Identify which cell holds the provided text, then report its [x, y] central coordinate. 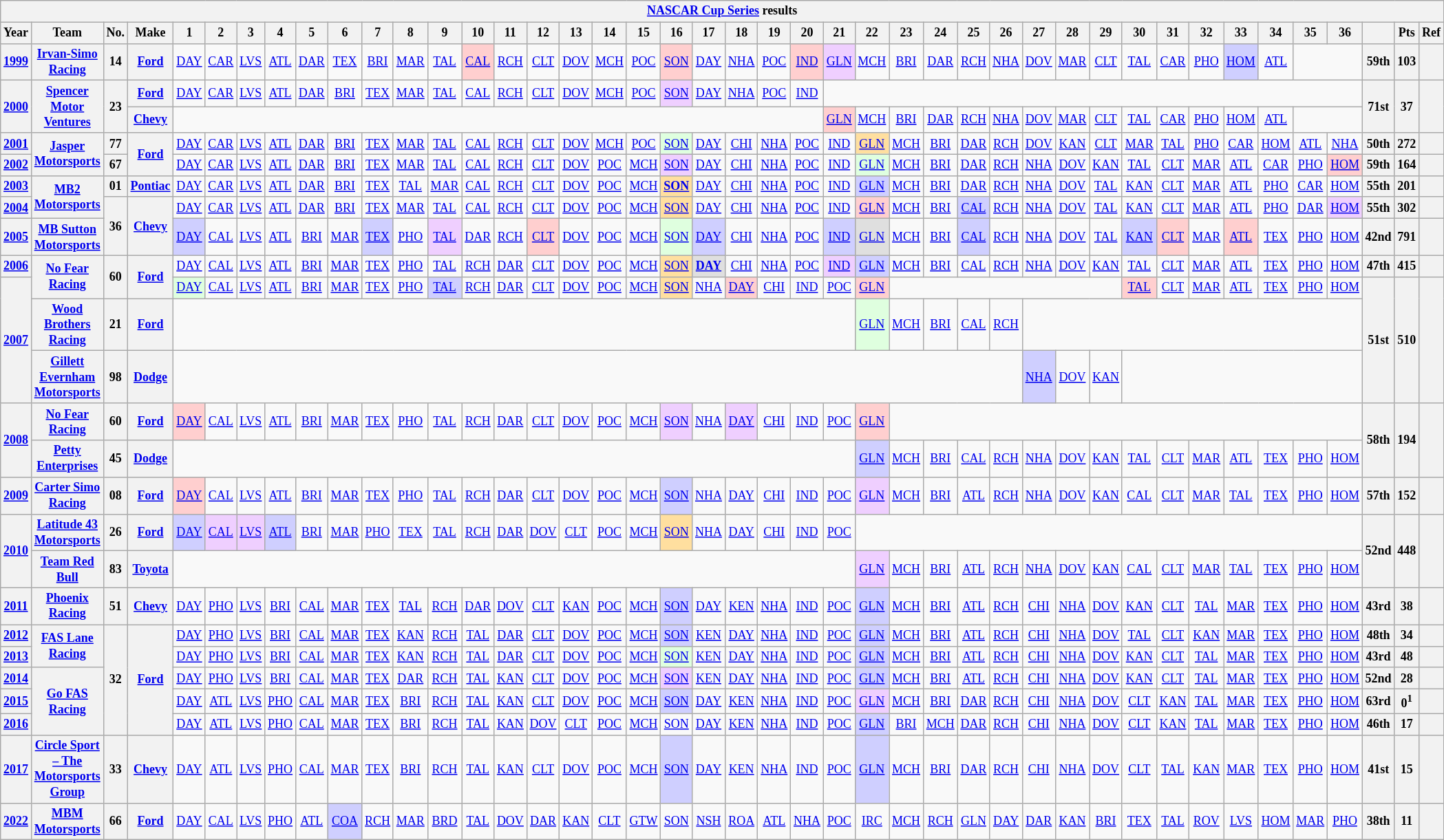
5 [311, 33]
2011 [17, 606]
2012 [17, 636]
MBM Motorsports [67, 821]
Latitude 43 Motorsports [67, 532]
2001 [17, 143]
Circle Sport – The Motorsports Group [67, 769]
7 [378, 33]
MB Sutton Motorsports [67, 237]
2014 [17, 678]
45 [116, 459]
10 [478, 33]
NSH [709, 821]
42nd [1378, 237]
BRD [445, 821]
30 [1139, 33]
20 [807, 33]
71st [1378, 107]
77 [116, 143]
22 [872, 33]
18 [741, 33]
4 [281, 33]
58th [1378, 440]
50th [1378, 143]
No. [116, 33]
66 [116, 821]
1 [189, 33]
08 [116, 495]
2017 [17, 769]
Jasper Motorsports [67, 154]
448 [1407, 550]
27 [1039, 33]
31 [1173, 33]
2010 [17, 550]
51 [116, 606]
MB2 Motorsports [67, 197]
2007 [17, 340]
Carter Simo Racing [67, 495]
2 [221, 33]
FAS Lane Racing [67, 646]
IRC [872, 821]
24 [940, 33]
2000 [17, 107]
152 [1407, 495]
48 [1407, 656]
ROV [1207, 821]
Wood Brothers Racing [67, 325]
37 [1407, 107]
67 [116, 165]
Phoenix Racing [67, 606]
29 [1106, 33]
2006 [17, 266]
ROA [741, 821]
13 [576, 33]
Team [67, 33]
25 [973, 33]
COA [345, 821]
103 [1407, 62]
2009 [17, 495]
Make [150, 33]
3 [251, 33]
Pts [1407, 33]
510 [1407, 340]
Ref [1432, 33]
9 [445, 33]
2016 [17, 724]
Toyota [150, 570]
201 [1407, 186]
2013 [17, 656]
2005 [17, 237]
12 [543, 33]
46th [1378, 724]
2002 [17, 165]
51st [1378, 340]
302 [1407, 208]
Gillett Evernham Motorsports [67, 377]
1999 [17, 62]
Team Red Bull [67, 570]
Go FAS Racing [67, 701]
2008 [17, 440]
Pontiac [150, 186]
57th [1378, 495]
2022 [17, 821]
38 [1407, 606]
415 [1407, 266]
Year [17, 33]
16 [677, 33]
41st [1378, 769]
38th [1378, 821]
2003 [17, 186]
Spencer Motor Ventures [67, 107]
Petty Enterprises [67, 459]
194 [1407, 440]
GTW [644, 821]
83 [116, 570]
164 [1407, 165]
48th [1378, 636]
63rd [1378, 702]
272 [1407, 143]
8 [410, 33]
791 [1407, 237]
Irvan-Simo Racing [67, 62]
2015 [17, 702]
6 [345, 33]
NASCAR Cup Series results [723, 11]
98 [116, 377]
35 [1310, 33]
19 [774, 33]
47th [1378, 266]
2004 [17, 208]
